Locate the cell with the specified text and output its (x, y) center coordinate. 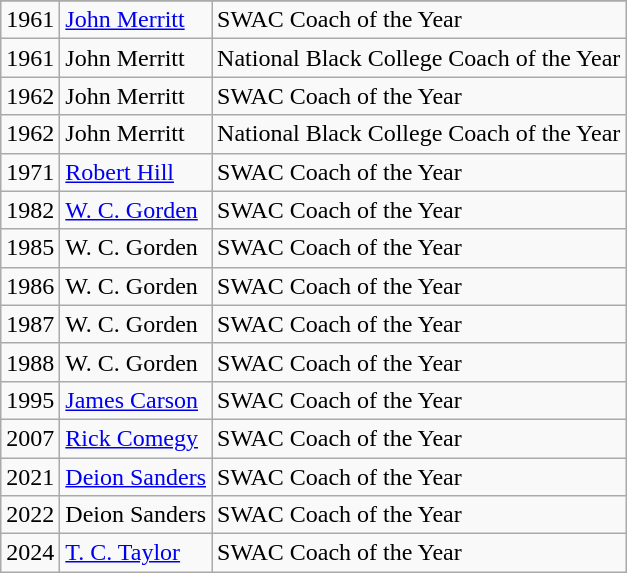
Robert Hill (136, 172)
2024 (30, 553)
1982 (30, 210)
1985 (30, 248)
2021 (30, 477)
1987 (30, 324)
1971 (30, 172)
James Carson (136, 400)
1995 (30, 400)
T. C. Taylor (136, 553)
2022 (30, 515)
1988 (30, 362)
1986 (30, 286)
Rick Comegy (136, 438)
2007 (30, 438)
